Determine the [X, Y] coordinate at the center of the cell enclosing the given text.  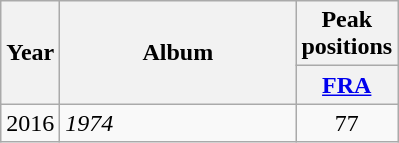
FRA [347, 85]
Album [178, 52]
Peak positions [347, 34]
1974 [178, 123]
Year [30, 52]
2016 [30, 123]
77 [347, 123]
